Detect which cell encompasses the target text, then output its [X, Y] center coordinate. 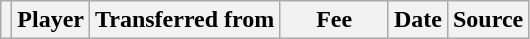
Transferred from [185, 20]
Player [51, 20]
Fee [334, 20]
Source [488, 20]
Date [418, 20]
